Scan for the cell matching the given text and deliver its [X, Y] coordinate at center. 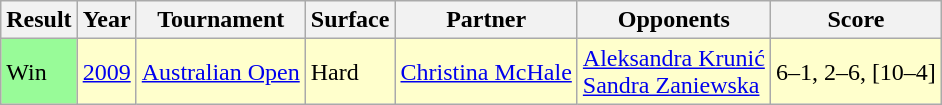
Tournament [220, 20]
Aleksandra Krunić Sandra Zaniewska [674, 72]
Partner [486, 20]
Opponents [674, 20]
Australian Open [220, 72]
Score [856, 20]
Year [106, 20]
Hard [350, 72]
Result [39, 20]
2009 [106, 72]
Win [39, 72]
Christina McHale [486, 72]
Surface [350, 20]
6–1, 2–6, [10–4] [856, 72]
